Pinpoint the cell where the given text exists, returning its [x, y] midpoint coordinate. 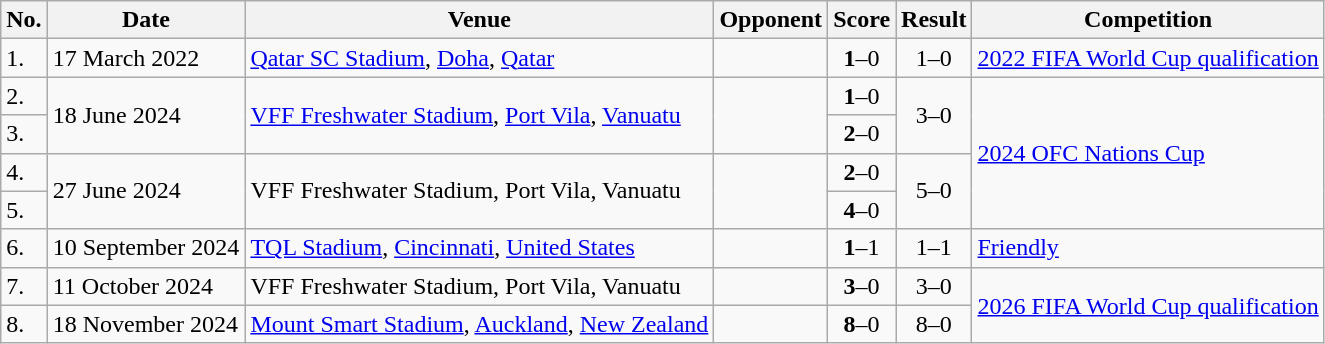
Result [934, 20]
Opponent [771, 20]
2022 FIFA World Cup qualification [1148, 58]
17 March 2022 [146, 58]
6. [24, 248]
4. [24, 172]
10 September 2024 [146, 248]
1. [24, 58]
Date [146, 20]
18 November 2024 [146, 324]
Mount Smart Stadium, Auckland, New Zealand [480, 324]
8. [24, 324]
Venue [480, 20]
18 June 2024 [146, 115]
No. [24, 20]
2026 FIFA World Cup qualification [1148, 305]
5–0 [934, 191]
27 June 2024 [146, 191]
Competition [1148, 20]
Score [862, 20]
TQL Stadium, Cincinnati, United States [480, 248]
2024 OFC Nations Cup [1148, 153]
Friendly [1148, 248]
2. [24, 96]
11 October 2024 [146, 286]
7. [24, 286]
4–0 [862, 210]
3. [24, 134]
5. [24, 210]
Qatar SC Stadium, Doha, Qatar [480, 58]
